Locate the cell with the specified text and output its (X, Y) center coordinate. 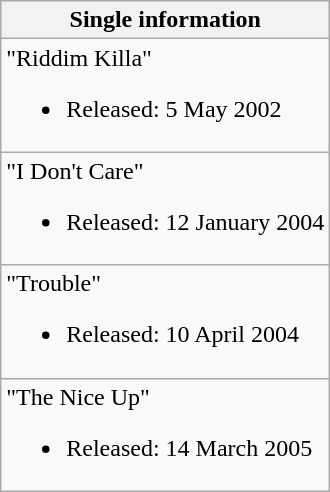
"Riddim Killa"Released: 5 May 2002 (166, 96)
"Trouble"Released: 10 April 2004 (166, 322)
"I Don't Care"Released: 12 January 2004 (166, 208)
"The Nice Up"Released: 14 March 2005 (166, 434)
Single information (166, 20)
